Detect which cell encompasses the target text, then output its (X, Y) center coordinate. 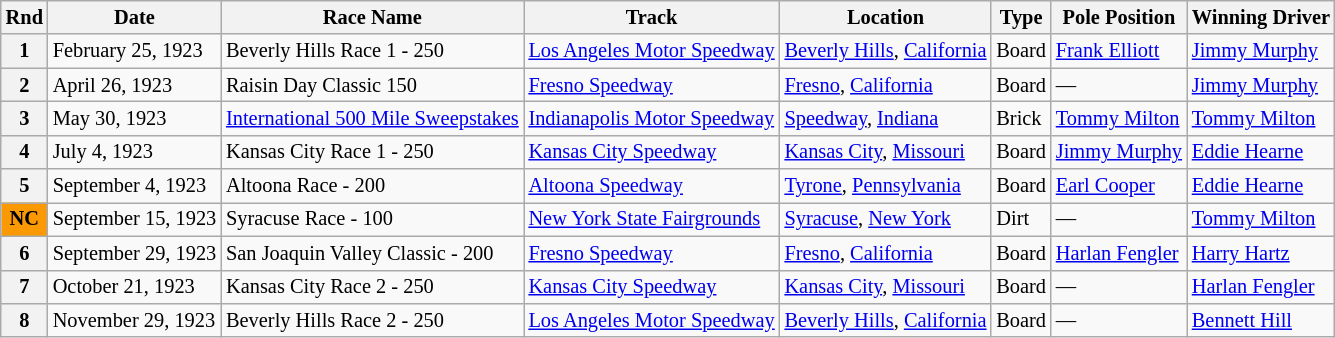
Bennett Hill (1261, 320)
Kansas City Race 1 - 250 (372, 152)
Syracuse, New York (886, 219)
July 4, 1923 (134, 152)
November 29, 1923 (134, 320)
4 (24, 152)
May 30, 1923 (134, 118)
Beverly Hills Race 1 - 250 (372, 51)
3 (24, 118)
NC (24, 219)
Tyrone, Pennsylvania (886, 186)
6 (24, 253)
September 15, 1923 (134, 219)
Syracuse Race - 100 (372, 219)
April 26, 1923 (134, 85)
Altoona Race - 200 (372, 186)
2 (24, 85)
5 (24, 186)
Type (1021, 17)
Indianapolis Motor Speedway (652, 118)
September 4, 1923 (134, 186)
Harry Hartz (1261, 253)
Dirt (1021, 219)
Date (134, 17)
San Joaquin Valley Classic - 200 (372, 253)
October 21, 1923 (134, 287)
Kansas City Race 2 - 250 (372, 287)
Brick (1021, 118)
Beverly Hills Race 2 - 250 (372, 320)
February 25, 1923 (134, 51)
Speedway, Indiana (886, 118)
Track (652, 17)
Raisin Day Classic 150 (372, 85)
8 (24, 320)
7 (24, 287)
Race Name (372, 17)
1 (24, 51)
Earl Cooper (1119, 186)
Winning Driver (1261, 17)
Altoona Speedway (652, 186)
September 29, 1923 (134, 253)
Location (886, 17)
New York State Fairgrounds (652, 219)
International 500 Mile Sweepstakes (372, 118)
Pole Position (1119, 17)
Rnd (24, 17)
Frank Elliott (1119, 51)
